Provide the (x, y) coordinate of the cell's center where the given text is located.  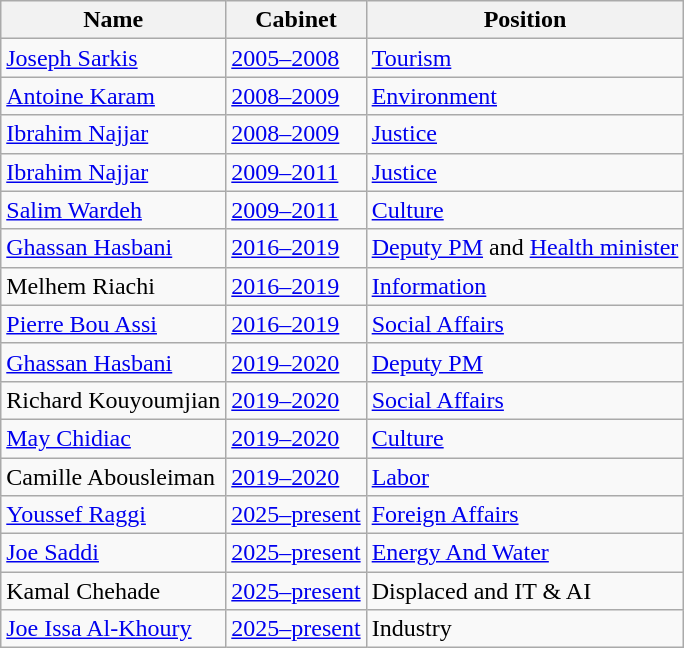
Name (114, 20)
Salim Wardeh (114, 210)
Deputy PM (525, 362)
Joseph Sarkis (114, 58)
Antoine Karam (114, 96)
Joe Issa Al-Khoury (114, 629)
Joe Saddi (114, 553)
Richard Kouyoumjian (114, 400)
Pierre Bou Assi (114, 324)
Environment (525, 96)
Melhem Riachi (114, 286)
Foreign Affairs (525, 515)
May Chidiac (114, 438)
Energy And Water (525, 553)
2005–2008 (296, 58)
Cabinet (296, 20)
Youssef Raggi (114, 515)
Position (525, 20)
Displaced and IT & AI (525, 591)
Industry (525, 629)
Kamal Chehade (114, 591)
Tourism (525, 58)
Information (525, 286)
Labor (525, 477)
Deputy PM and Health minister (525, 248)
Camille Abousleiman (114, 477)
